Determine the (X, Y) coordinate at the center of the cell enclosing the given text.  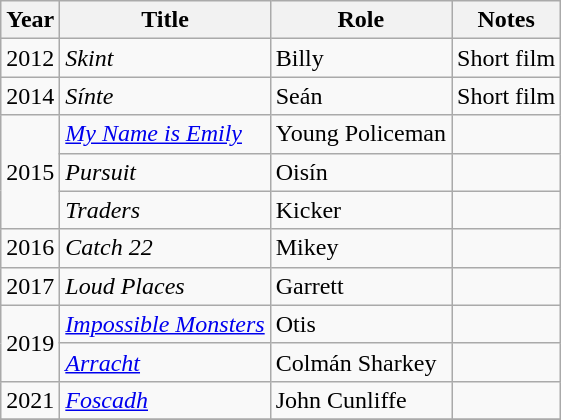
Pursuit (165, 172)
Traders (165, 210)
John Cunliffe (360, 400)
Young Policeman (360, 134)
Billy (360, 58)
Impossible Monsters (165, 324)
2016 (30, 248)
2021 (30, 400)
Year (30, 20)
Arracht (165, 362)
Foscadh (165, 400)
Loud Places (165, 286)
2015 (30, 172)
Otis (360, 324)
Kicker (360, 210)
Catch 22 (165, 248)
Oisín (360, 172)
2014 (30, 96)
Seán (360, 96)
Title (165, 20)
Notes (506, 20)
2012 (30, 58)
2017 (30, 286)
Colmán Sharkey (360, 362)
Garrett (360, 286)
Role (360, 20)
My Name is Emily (165, 134)
Sínte (165, 96)
Skint (165, 58)
2019 (30, 343)
Mikey (360, 248)
